From the cell containing the given text, extract its center point as (X, Y) coordinate. 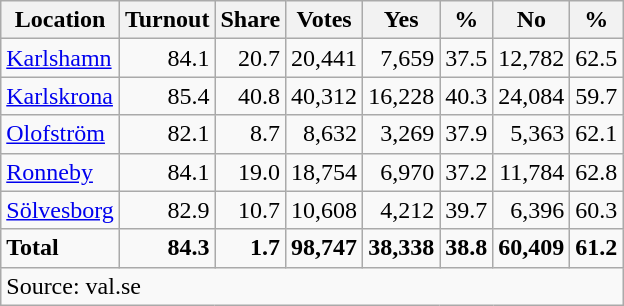
85.4 (167, 96)
38,338 (402, 248)
98,747 (324, 248)
12,782 (532, 58)
Turnout (167, 20)
Yes (402, 20)
Votes (324, 20)
Karlskrona (60, 96)
7,659 (402, 58)
No (532, 20)
19.0 (250, 172)
Source: val.se (312, 286)
82.1 (167, 134)
16,228 (402, 96)
8.7 (250, 134)
6,970 (402, 172)
Location (60, 20)
40.8 (250, 96)
60.3 (596, 210)
40,312 (324, 96)
Sölvesborg (60, 210)
59.7 (596, 96)
20,441 (324, 58)
20.7 (250, 58)
5,363 (532, 134)
37.5 (466, 58)
24,084 (532, 96)
Share (250, 20)
62.5 (596, 58)
84.3 (167, 248)
37.2 (466, 172)
10.7 (250, 210)
18,754 (324, 172)
Karlshamn (60, 58)
37.9 (466, 134)
Ronneby (60, 172)
38.8 (466, 248)
62.1 (596, 134)
6,396 (532, 210)
10,608 (324, 210)
1.7 (250, 248)
11,784 (532, 172)
4,212 (402, 210)
61.2 (596, 248)
60,409 (532, 248)
Total (60, 248)
Olofström (60, 134)
3,269 (402, 134)
39.7 (466, 210)
82.9 (167, 210)
40.3 (466, 96)
62.8 (596, 172)
8,632 (324, 134)
